Provide the [x, y] coordinate of the cell's center where the given text is located.  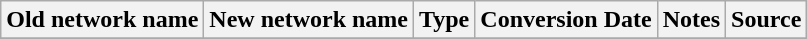
Conversion Date [566, 20]
New network name [309, 20]
Type [444, 20]
Old network name [102, 20]
Notes [691, 20]
Source [766, 20]
